Find where the given text appears and provide that cell's center as [x, y] coordinate. 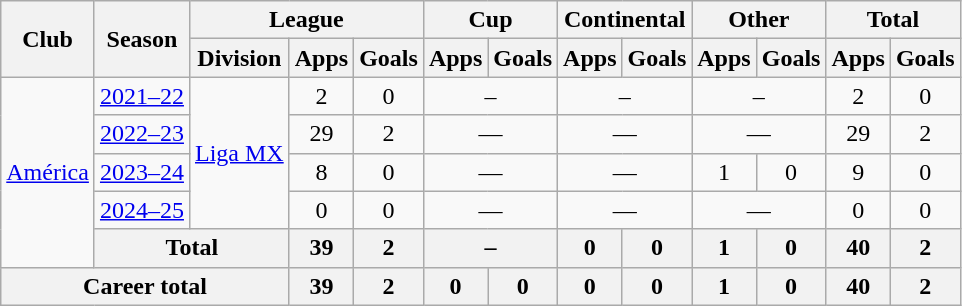
2023–24 [142, 172]
Continental [625, 20]
Division [239, 58]
América [48, 172]
2022–23 [142, 134]
2021–22 [142, 96]
Season [142, 39]
9 [858, 172]
8 [321, 172]
Cup [490, 20]
Club [48, 39]
Other [759, 20]
League [306, 20]
Liga MX [239, 153]
Career total [145, 286]
2024–25 [142, 210]
